Find where the given text appears and provide that cell's center as (X, Y) coordinate. 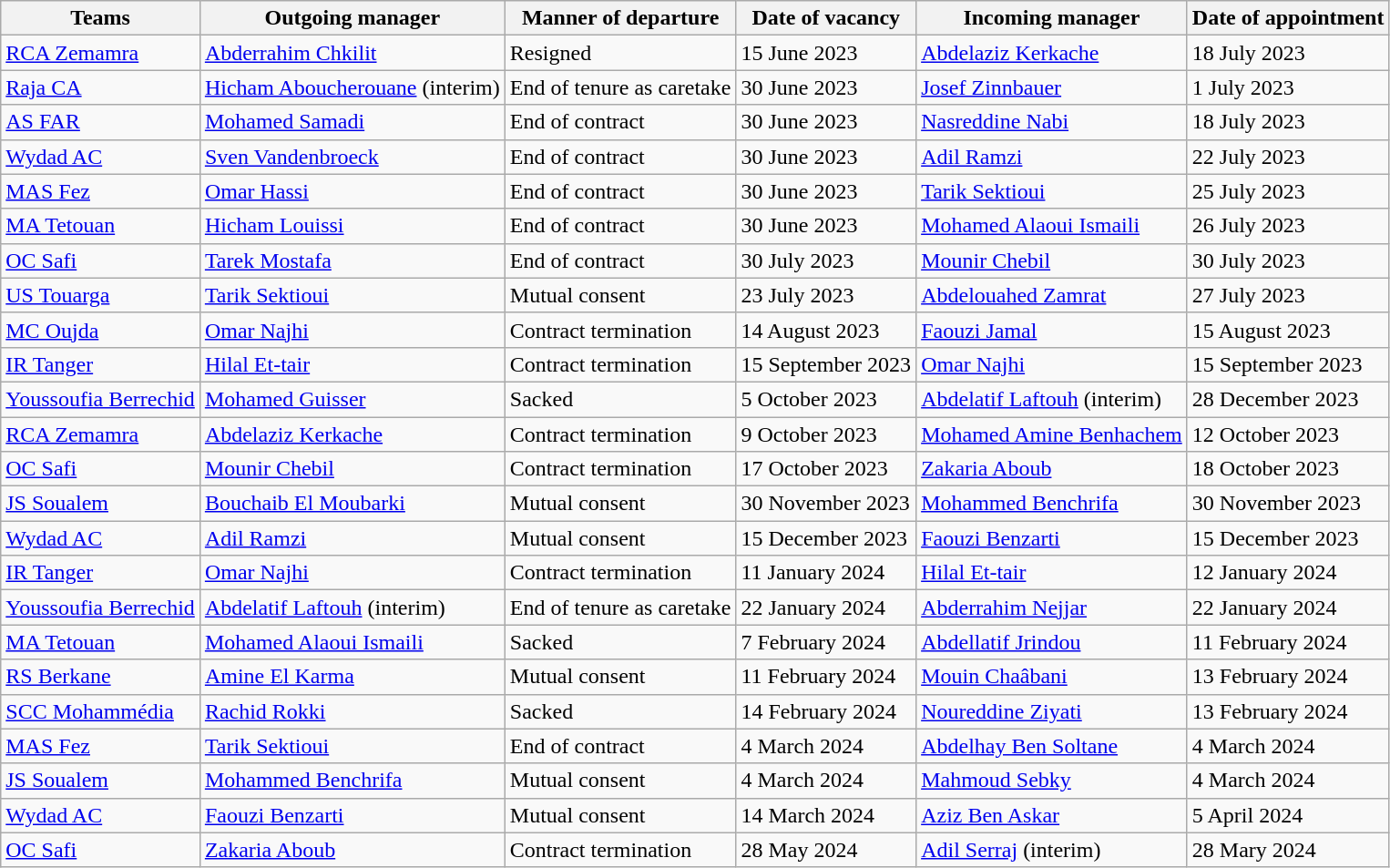
Hicham Aboucherouane (interim) (352, 87)
7 February 2024 (826, 642)
Omar Hassi (352, 191)
28 May 2024 (826, 850)
5 April 2024 (1288, 815)
Mahmoud Sebky (1052, 781)
23 July 2023 (826, 295)
11 January 2024 (826, 573)
Mouin Chaâbani (1052, 677)
14 February 2024 (826, 711)
26 July 2023 (1288, 226)
12 October 2023 (1288, 434)
Date of vacancy (826, 18)
Mohamed Amine Benhachem (1052, 434)
Mohamed Samadi (352, 122)
Amine El Karma (352, 677)
Abdelouahed Zamrat (1052, 295)
Abderrahim Chkilit (352, 53)
SCC Mohammédia (100, 711)
14 August 2023 (826, 330)
RS Berkane (100, 677)
Sven Vandenbroeck (352, 157)
14 March 2024 (826, 815)
Abderrahim Nejjar (1052, 608)
Teams (100, 18)
25 July 2023 (1288, 191)
15 June 2023 (826, 53)
28 Mary 2024 (1288, 850)
27 July 2023 (1288, 295)
12 January 2024 (1288, 573)
Tarek Mostafa (352, 260)
18 October 2023 (1288, 469)
5 October 2023 (826, 399)
US Touarga (100, 295)
Raja CA (100, 87)
Noureddine Ziyati (1052, 711)
Rachid Rokki (352, 711)
Nasreddine Nabi (1052, 122)
Date of appointment (1288, 18)
28 December 2023 (1288, 399)
AS FAR (100, 122)
Mohamed Guisser (352, 399)
Manner of departure (620, 18)
1 July 2023 (1288, 87)
Abdelhay Ben Soltane (1052, 746)
Josef Zinnbauer (1052, 87)
15 August 2023 (1288, 330)
9 October 2023 (826, 434)
Abdellatif Jrindou (1052, 642)
Aziz Ben Askar (1052, 815)
Hicham Louissi (352, 226)
MC Oujda (100, 330)
Adil Serraj (interim) (1052, 850)
Outgoing manager (352, 18)
Incoming manager (1052, 18)
Resigned (620, 53)
17 October 2023 (826, 469)
22 July 2023 (1288, 157)
Faouzi Jamal (1052, 330)
Bouchaib El Moubarki (352, 504)
